Determine the (x, y) coordinate at the center of the cell enclosing the given text.  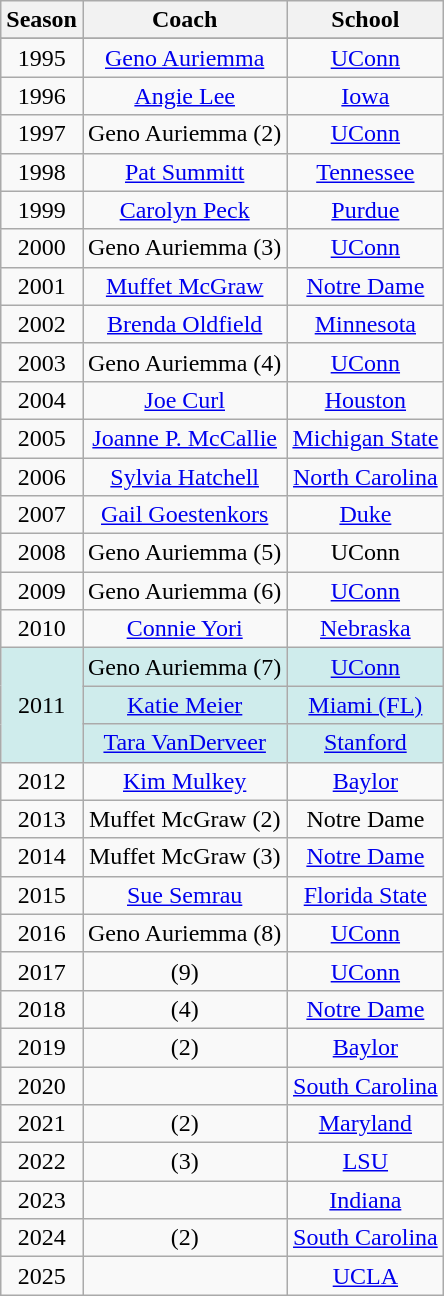
Duke (366, 515)
Angie Lee (184, 96)
Stanford (366, 743)
2025 (42, 1276)
Tennessee (366, 172)
2021 (42, 1124)
Geno Auriemma (4) (184, 362)
Connie Yori (184, 629)
Tara VanDerveer (184, 743)
1995 (42, 58)
2011 (42, 705)
2017 (42, 971)
Geno Auriemma (3) (184, 248)
2005 (42, 438)
Coach (184, 20)
Geno Auriemma (5) (184, 553)
North Carolina (366, 477)
Nebraska (366, 629)
Minnesota (366, 324)
2003 (42, 362)
2013 (42, 819)
Michigan State (366, 438)
2009 (42, 591)
Sue Semrau (184, 895)
Pat Summitt (184, 172)
Kim Mulkey (184, 781)
2000 (42, 248)
(3) (184, 1162)
2002 (42, 324)
2012 (42, 781)
Joanne P. McCallie (184, 438)
Indiana (366, 1200)
2016 (42, 933)
Sylvia Hatchell (184, 477)
2015 (42, 895)
Muffet McGraw (2) (184, 819)
Geno Auriemma (7) (184, 667)
Gail Goestenkors (184, 515)
Iowa (366, 96)
2019 (42, 1047)
Florida State (366, 895)
Muffet McGraw (184, 286)
2008 (42, 553)
Geno Auriemma (6) (184, 591)
2018 (42, 1009)
Houston (366, 400)
Maryland (366, 1124)
Season (42, 20)
Miami (FL) (366, 705)
School (366, 20)
2023 (42, 1200)
2014 (42, 857)
Carolyn Peck (184, 210)
2022 (42, 1162)
Geno Auriemma (2) (184, 134)
UCLA (366, 1276)
2001 (42, 286)
Muffet McGraw (3) (184, 857)
2010 (42, 629)
Katie Meier (184, 705)
1999 (42, 210)
2024 (42, 1238)
2020 (42, 1085)
1998 (42, 172)
Purdue (366, 210)
Geno Auriemma (184, 58)
Brenda Oldfield (184, 324)
1997 (42, 134)
Geno Auriemma (8) (184, 933)
Joe Curl (184, 400)
(4) (184, 1009)
(9) (184, 971)
LSU (366, 1162)
1996 (42, 96)
2007 (42, 515)
2004 (42, 400)
2006 (42, 477)
